Extract the (X, Y) coordinate from the center of the cell holding the provided text.  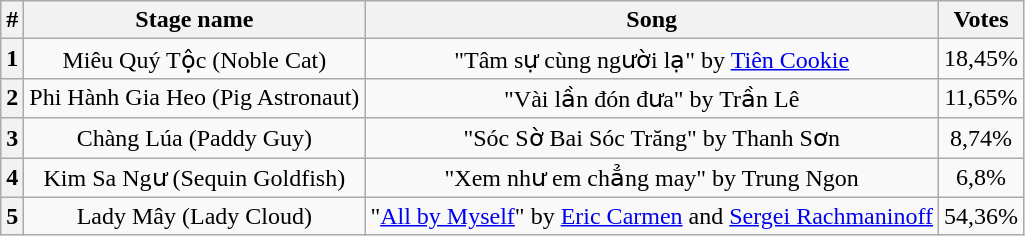
4 (12, 178)
5 (12, 216)
"All by Myself" by Eric Carmen and Sergei Rachmaninoff (652, 216)
6,8% (982, 178)
8,74% (982, 138)
# (12, 20)
Stage name (194, 20)
11,65% (982, 98)
"Sóc Sờ Bai Sóc Trăng" by Thanh Sơn (652, 138)
1 (12, 59)
"Xem như em chẳng may" by Trung Ngon (652, 178)
54,36% (982, 216)
Kim Sa Ngư (Sequin Goldfish) (194, 178)
"Vài lần đón đưa" by Trần Lê (652, 98)
18,45% (982, 59)
Lady Mây (Lady Cloud) (194, 216)
2 (12, 98)
Chàng Lúa (Paddy Guy) (194, 138)
3 (12, 138)
Song (652, 20)
"Tâm sự cùng người lạ" by Tiên Cookie (652, 59)
Miêu Quý Tộc (Noble Cat) (194, 59)
Phi Hành Gia Heo (Pig Astronaut) (194, 98)
Votes (982, 20)
